Output the (x, y) coordinate of the center of the cell containing the given text.  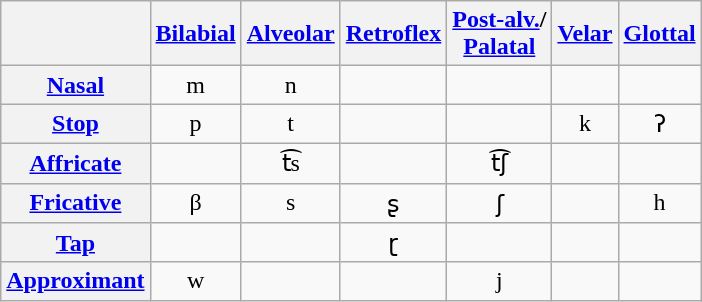
m (196, 85)
Alveolar (290, 34)
Affricate (76, 163)
t (290, 124)
Fricative (76, 203)
Post-alv./Palatal (500, 34)
ɽ (394, 243)
ʂ (394, 203)
ʃ (500, 203)
Retroflex (394, 34)
k (585, 124)
Nasal (76, 85)
h (660, 203)
n (290, 85)
Tap (76, 243)
s (290, 203)
p (196, 124)
t͡s (290, 163)
t͡ʃ (500, 163)
β (196, 203)
ʔ (660, 124)
j (500, 281)
Stop (76, 124)
Glottal (660, 34)
Velar (585, 34)
w (196, 281)
Bilabial (196, 34)
Approximant (76, 281)
